Detect which cell encompasses the target text, then output its [x, y] center coordinate. 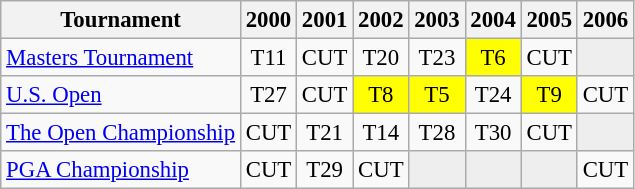
Masters Tournament [121, 58]
2000 [268, 20]
T28 [437, 133]
T29 [325, 170]
T24 [493, 95]
2005 [549, 20]
T21 [325, 133]
T23 [437, 58]
T9 [549, 95]
Tournament [121, 20]
2001 [325, 20]
T8 [381, 95]
2006 [605, 20]
PGA Championship [121, 170]
T5 [437, 95]
T11 [268, 58]
T14 [381, 133]
T20 [381, 58]
2004 [493, 20]
T30 [493, 133]
2002 [381, 20]
2003 [437, 20]
T6 [493, 58]
The Open Championship [121, 133]
T27 [268, 95]
U.S. Open [121, 95]
